Pinpoint the cell where the given text exists, returning its (X, Y) midpoint coordinate. 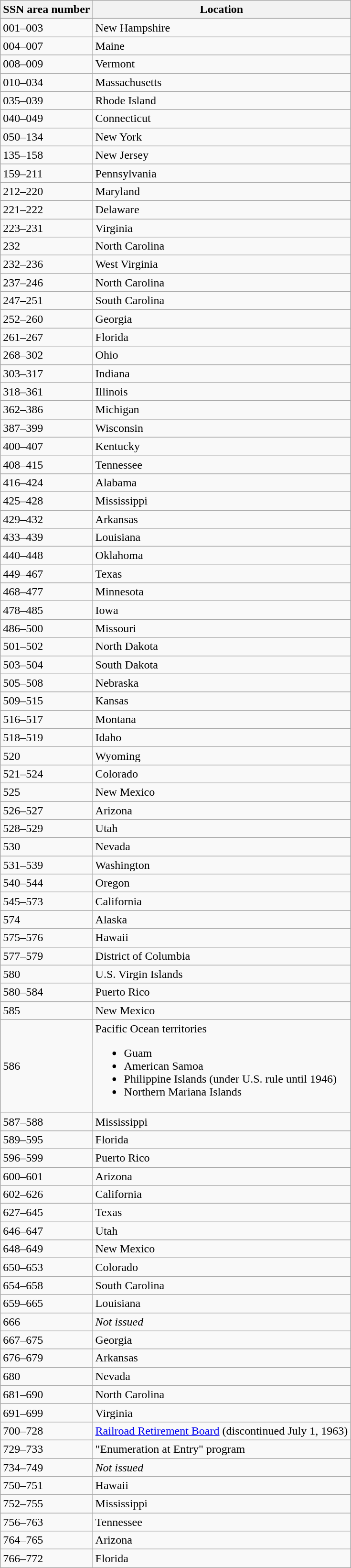
District of Columbia (222, 956)
Ohio (222, 355)
580–584 (47, 992)
303–317 (47, 373)
Washington (222, 865)
654–658 (47, 1285)
734–749 (47, 1468)
SSN area number (47, 10)
New Jersey (222, 155)
247–251 (47, 301)
691–699 (47, 1413)
050–134 (47, 137)
Railroad Retirement Board (discontinued July 1, 1963) (222, 1431)
Massachusetts (222, 82)
648–649 (47, 1249)
Montana (222, 719)
416–424 (47, 482)
232 (47, 246)
756–763 (47, 1522)
425–428 (47, 501)
001–003 (47, 28)
Vermont (222, 64)
Maryland (222, 191)
545–573 (47, 901)
526–527 (47, 811)
Michigan (222, 410)
004–007 (47, 46)
449–467 (47, 574)
600–601 (47, 1176)
Rhode Island (222, 100)
South Dakota (222, 665)
627–645 (47, 1213)
520 (47, 756)
729–733 (47, 1449)
589–595 (47, 1140)
646–647 (47, 1231)
212–220 (47, 191)
752–755 (47, 1504)
040–049 (47, 119)
318–361 (47, 392)
528–529 (47, 829)
Missouri (222, 628)
486–500 (47, 628)
764–765 (47, 1540)
577–579 (47, 956)
Delaware (222, 209)
Pennsylvania (222, 173)
Idaho (222, 737)
362–386 (47, 410)
Alaska (222, 920)
478–485 (47, 610)
223–231 (47, 228)
Wyoming (222, 756)
Wisconsin (222, 428)
035–039 (47, 100)
659–665 (47, 1304)
West Virginia (222, 264)
521–524 (47, 774)
766–772 (47, 1558)
387–399 (47, 428)
596–599 (47, 1158)
135–158 (47, 155)
400–407 (47, 446)
Kentucky (222, 446)
509–515 (47, 701)
Connecticut (222, 119)
252–260 (47, 319)
Pacific Ocean territoriesGuamAmerican SamoaPhilippine Islands (under U.S. rule until 1946)Northern Mariana Islands (222, 1066)
530 (47, 847)
North Dakota (222, 647)
U.S. Virgin Islands (222, 974)
010–034 (47, 82)
505–508 (47, 683)
237–246 (47, 283)
Iowa (222, 610)
Location (222, 10)
Illinois (222, 392)
159–211 (47, 173)
650–653 (47, 1267)
680 (47, 1376)
221–222 (47, 209)
516–517 (47, 719)
580 (47, 974)
Nebraska (222, 683)
"Enumeration at Entry" program (222, 1449)
468–477 (47, 592)
Oklahoma (222, 556)
008–009 (47, 64)
Minnesota (222, 592)
232–236 (47, 264)
261–267 (47, 337)
Oregon (222, 883)
503–504 (47, 665)
700–728 (47, 1431)
586 (47, 1066)
501–502 (47, 647)
440–448 (47, 556)
Kansas (222, 701)
408–415 (47, 464)
667–675 (47, 1340)
666 (47, 1322)
433–439 (47, 537)
681–690 (47, 1394)
429–432 (47, 519)
587–588 (47, 1121)
Maine (222, 46)
518–519 (47, 737)
575–576 (47, 938)
574 (47, 920)
New Hampshire (222, 28)
602–626 (47, 1195)
New York (222, 137)
Indiana (222, 373)
676–679 (47, 1358)
525 (47, 792)
268–302 (47, 355)
531–539 (47, 865)
750–751 (47, 1486)
585 (47, 1010)
540–544 (47, 883)
Alabama (222, 482)
